Detect which cell encompasses the target text, then output its (x, y) center coordinate. 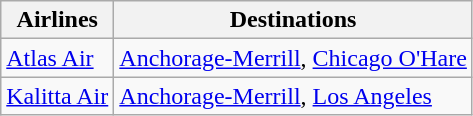
Destinations (294, 20)
Airlines (58, 20)
Kalitta Air (58, 96)
Anchorage-Merrill, Los Angeles (294, 96)
Anchorage-Merrill, Chicago O'Hare (294, 58)
Atlas Air (58, 58)
